Pinpoint the cell where the given text exists, returning its [x, y] midpoint coordinate. 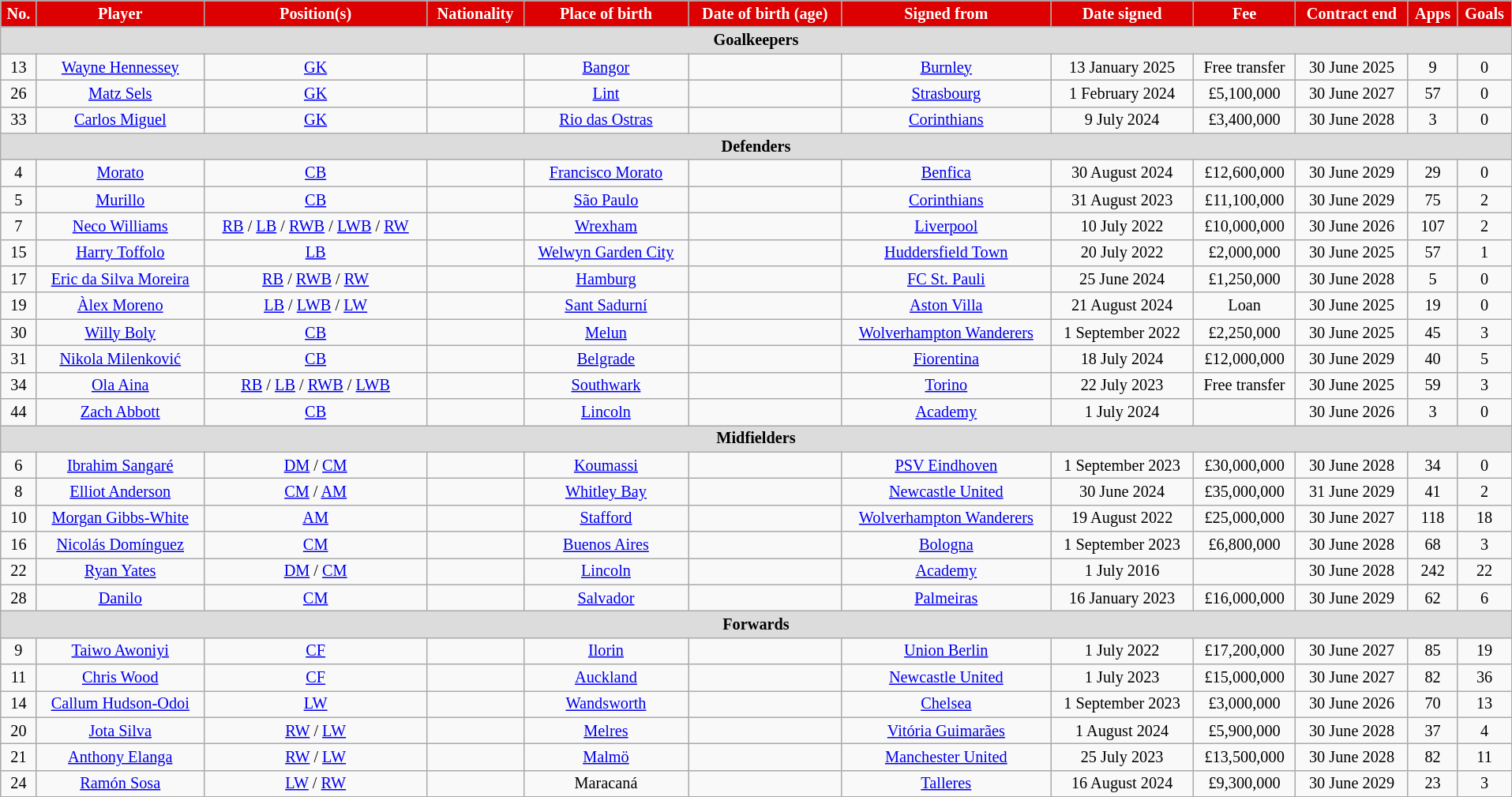
Nationality [475, 13]
Ilorin [606, 651]
30 June 2024 [1123, 491]
Hamburg [606, 279]
1 [1484, 253]
44 [19, 412]
17 [19, 279]
45 [1432, 333]
21 August 2024 [1123, 306]
Liverpool [946, 226]
75 [1432, 200]
Palmeiras [946, 598]
LW [315, 704]
Zach Abbott [120, 412]
1 September 2022 [1123, 333]
Stafford [606, 518]
Jota Silva [120, 731]
25 June 2024 [1123, 279]
Matz Sels [120, 93]
Benfica [946, 173]
Loan [1244, 306]
Nikola Milenković [120, 359]
Bangor [606, 66]
Manchester United [946, 757]
São Paulo [606, 200]
33 [19, 120]
Wrexham [606, 226]
41 [1432, 491]
Carlos Miguel [120, 120]
RB / LB / RWB / LWB [315, 385]
1 July 2022 [1123, 651]
Harry Toffolo [120, 253]
Ola Aina [120, 385]
18 [1484, 518]
31 [19, 359]
£25,000,000 [1244, 518]
£30,000,000 [1244, 465]
Sant Sadurní [606, 306]
£11,100,000 [1244, 200]
Salvador [606, 598]
7 [19, 226]
Belgrade [606, 359]
Player [120, 13]
Maracaná [606, 784]
30 [19, 333]
LB / LWB / LW [315, 306]
37 [1432, 731]
Danilo [120, 598]
68 [1432, 544]
20 [19, 731]
15 [19, 253]
FC St. Pauli [946, 279]
£5,900,000 [1244, 731]
118 [1432, 518]
Melres [606, 731]
Talleres [946, 784]
Auckland [606, 677]
9 July 2024 [1123, 120]
Francisco Morato [606, 173]
21 [19, 757]
Southwark [606, 385]
Fiorentina [946, 359]
10 July 2022 [1123, 226]
23 [1432, 784]
RB / RWB / RW [315, 279]
Morato [120, 173]
£13,500,000 [1244, 757]
Bologna [946, 544]
Elliot Anderson [120, 491]
RB / LB / RWB / LWB / RW [315, 226]
Goals [1484, 13]
Àlex Moreno [120, 306]
Union Berlin [946, 651]
Defenders [756, 146]
£12,000,000 [1244, 359]
Ramón Sosa [120, 784]
Date of birth (age) [765, 13]
£3,400,000 [1244, 120]
Rio das Ostras [606, 120]
Lint [606, 93]
£5,100,000 [1244, 93]
26 [19, 93]
£15,000,000 [1244, 677]
Malmö [606, 757]
£2,250,000 [1244, 333]
1 August 2024 [1123, 731]
£9,300,000 [1244, 784]
31 June 2029 [1352, 491]
29 [1432, 173]
Chelsea [946, 704]
£2,000,000 [1244, 253]
8 [19, 491]
Neco Williams [120, 226]
PSV Eindhoven [946, 465]
242 [1432, 571]
Anthony Elanga [120, 757]
19 August 2022 [1123, 518]
Huddersfield Town [946, 253]
22 July 2023 [1123, 385]
62 [1432, 598]
107 [1432, 226]
Nicolás Domínguez [120, 544]
16 [19, 544]
LW / RW [315, 784]
1 July 2023 [1123, 677]
20 July 2022 [1123, 253]
Wandsworth [606, 704]
LB [315, 253]
30 August 2024 [1123, 173]
AM [315, 518]
Buenos Aires [606, 544]
Chris Wood [120, 677]
Midfielders [756, 438]
Aston Villa [946, 306]
28 [19, 598]
24 [19, 784]
Ryan Yates [120, 571]
£6,800,000 [1244, 544]
36 [1484, 677]
No. [19, 13]
Melun [606, 333]
£1,250,000 [1244, 279]
£17,200,000 [1244, 651]
25 July 2023 [1123, 757]
85 [1432, 651]
Fee [1244, 13]
Place of birth [606, 13]
£16,000,000 [1244, 598]
1 July 2024 [1123, 412]
31 August 2023 [1123, 200]
Signed from [946, 13]
Date signed [1123, 13]
CM / AM [315, 491]
£3,000,000 [1244, 704]
Goalkeepers [756, 40]
Burnley [946, 66]
Apps [1432, 13]
Welwyn Garden City [606, 253]
1 July 2016 [1123, 571]
Vitória Guimarães [946, 731]
40 [1432, 359]
Callum Hudson-Odoi [120, 704]
Eric da Silva Moreira [120, 279]
Koumassi [606, 465]
13 January 2025 [1123, 66]
Murillo [120, 200]
16 January 2023 [1123, 598]
Taiwo Awoniyi [120, 651]
£35,000,000 [1244, 491]
Willy Boly [120, 333]
16 August 2024 [1123, 784]
Ibrahim Sangaré [120, 465]
70 [1432, 704]
59 [1432, 385]
10 [19, 518]
Morgan Gibbs-White [120, 518]
1 February 2024 [1123, 93]
18 July 2024 [1123, 359]
£12,600,000 [1244, 173]
£10,000,000 [1244, 226]
Wayne Hennessey [120, 66]
Forwards [756, 624]
Strasbourg [946, 93]
14 [19, 704]
Position(s) [315, 13]
Whitley Bay [606, 491]
Contract end [1352, 13]
Torino [946, 385]
